Pinpoint the cell where the given text exists, returning its [X, Y] midpoint coordinate. 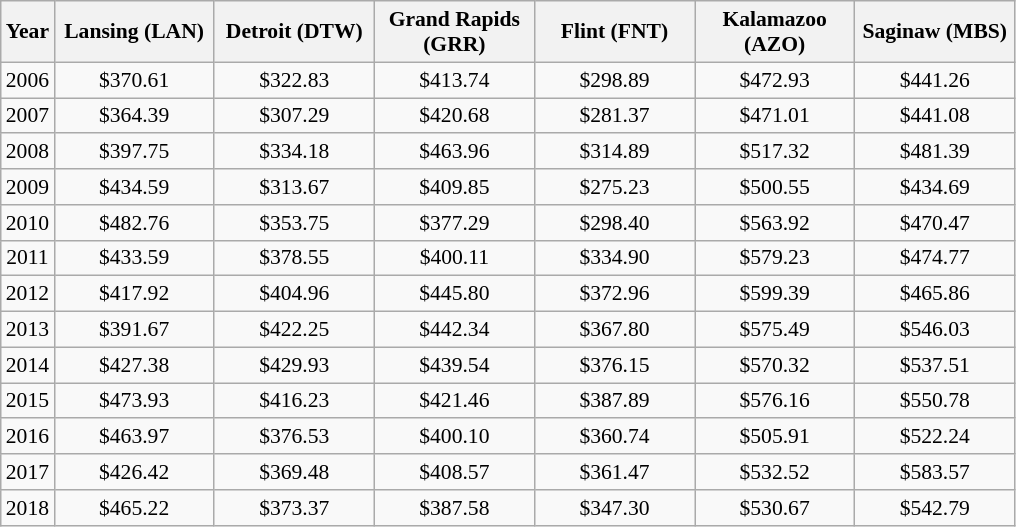
$391.67 [134, 330]
$546.03 [935, 330]
$583.57 [935, 472]
$474.77 [935, 258]
$307.29 [294, 116]
$434.69 [935, 187]
$400.11 [454, 258]
$370.61 [134, 80]
$413.74 [454, 80]
2018 [28, 508]
$550.78 [935, 401]
2008 [28, 152]
$298.40 [614, 223]
$313.67 [294, 187]
2010 [28, 223]
Lansing (LAN) [134, 32]
2012 [28, 294]
$378.55 [294, 258]
$404.96 [294, 294]
$471.01 [775, 116]
$334.90 [614, 258]
$361.47 [614, 472]
2006 [28, 80]
$570.32 [775, 365]
2014 [28, 365]
$347.30 [614, 508]
Detroit (DTW) [294, 32]
Year [28, 32]
2017 [28, 472]
2015 [28, 401]
$417.92 [134, 294]
$421.46 [454, 401]
2011 [28, 258]
$434.59 [134, 187]
$387.58 [454, 508]
$473.93 [134, 401]
$470.47 [935, 223]
$369.48 [294, 472]
$376.15 [614, 365]
2013 [28, 330]
$482.76 [134, 223]
$397.75 [134, 152]
$364.39 [134, 116]
$465.22 [134, 508]
$281.37 [614, 116]
$408.57 [454, 472]
$427.38 [134, 365]
$420.68 [454, 116]
$433.59 [134, 258]
$599.39 [775, 294]
$576.16 [775, 401]
$505.91 [775, 437]
$575.49 [775, 330]
$322.83 [294, 80]
$445.80 [454, 294]
$439.54 [454, 365]
2016 [28, 437]
$377.29 [454, 223]
$522.24 [935, 437]
Flint (FNT) [614, 32]
$373.37 [294, 508]
$376.53 [294, 437]
$463.97 [134, 437]
$579.23 [775, 258]
$532.52 [775, 472]
$367.80 [614, 330]
$500.55 [775, 187]
$429.93 [294, 365]
$442.34 [454, 330]
$400.10 [454, 437]
$481.39 [935, 152]
$353.75 [294, 223]
$409.85 [454, 187]
$387.89 [614, 401]
$441.26 [935, 80]
2009 [28, 187]
$530.67 [775, 508]
$441.08 [935, 116]
$416.23 [294, 401]
$517.32 [775, 152]
2007 [28, 116]
Saginaw (MBS) [935, 32]
$360.74 [614, 437]
$472.93 [775, 80]
$563.92 [775, 223]
$298.89 [614, 80]
$463.96 [454, 152]
$422.25 [294, 330]
$542.79 [935, 508]
$334.18 [294, 152]
Grand Rapids (GRR) [454, 32]
$275.23 [614, 187]
$426.42 [134, 472]
$314.89 [614, 152]
$537.51 [935, 365]
$465.86 [935, 294]
$372.96 [614, 294]
Kalamazoo (AZO) [775, 32]
